Locate the cell with the specified text and output its [X, Y] center coordinate. 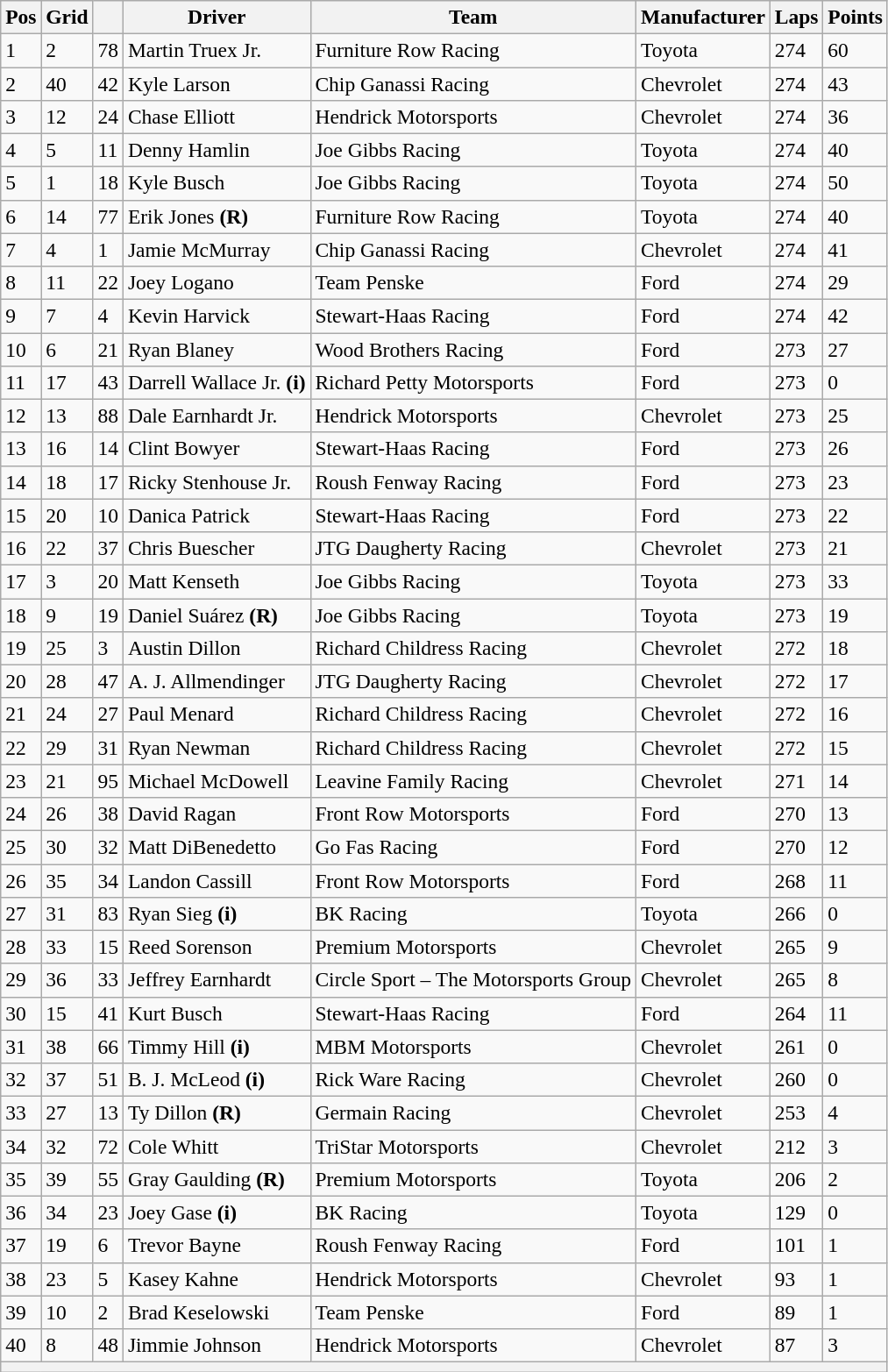
Reed Sorenson [217, 947]
Rick Ware Racing [473, 1079]
Kevin Harvick [217, 316]
66 [108, 1047]
B. J. McLeod (i) [217, 1079]
Joey Logano [217, 282]
Jimmie Johnson [217, 1345]
Matt Kenseth [217, 581]
264 [796, 1013]
77 [108, 217]
Kyle Larson [217, 83]
47 [108, 681]
Brad Keselowski [217, 1312]
Points [856, 17]
87 [796, 1345]
101 [796, 1246]
253 [796, 1113]
55 [108, 1179]
Kasey Kahne [217, 1279]
93 [796, 1279]
Landon Cassill [217, 880]
Daniel Suárez (R) [217, 615]
Jamie McMurray [217, 250]
Grid [67, 17]
Ricky Stenhouse Jr. [217, 482]
95 [108, 781]
Richard Petty Motorsports [473, 382]
266 [796, 913]
Paul Menard [217, 714]
Dale Earnhardt Jr. [217, 416]
Danica Patrick [217, 515]
129 [796, 1212]
MBM Motorsports [473, 1047]
212 [796, 1146]
Trevor Bayne [217, 1246]
261 [796, 1047]
Jeffrey Earnhardt [217, 980]
Michael McDowell [217, 781]
Pos [21, 17]
271 [796, 781]
50 [856, 183]
Denny Hamlin [217, 150]
78 [108, 50]
David Ragan [217, 814]
89 [796, 1312]
Team [473, 17]
Germain Racing [473, 1113]
Driver [217, 17]
Cole Whitt [217, 1146]
Laps [796, 17]
Ryan Newman [217, 748]
Kyle Busch [217, 183]
Matt DiBenedetto [217, 847]
TriStar Motorsports [473, 1146]
206 [796, 1179]
72 [108, 1146]
Ty Dillon (R) [217, 1113]
Gray Gaulding (R) [217, 1179]
Ryan Blaney [217, 349]
Timmy Hill (i) [217, 1047]
Clint Bowyer [217, 449]
Darrell Wallace Jr. (i) [217, 382]
83 [108, 913]
48 [108, 1345]
Chase Elliott [217, 117]
260 [796, 1079]
51 [108, 1079]
Go Fas Racing [473, 847]
A. J. Allmendinger [217, 681]
Martin Truex Jr. [217, 50]
Circle Sport – The Motorsports Group [473, 980]
Wood Brothers Racing [473, 349]
Chris Buescher [217, 548]
Austin Dillon [217, 648]
Manufacturer [703, 17]
Leavine Family Racing [473, 781]
Joey Gase (i) [217, 1212]
Erik Jones (R) [217, 217]
60 [856, 50]
Ryan Sieg (i) [217, 913]
268 [796, 880]
Kurt Busch [217, 1013]
88 [108, 416]
